Pinpoint the cell where the given text exists, returning its [x, y] midpoint coordinate. 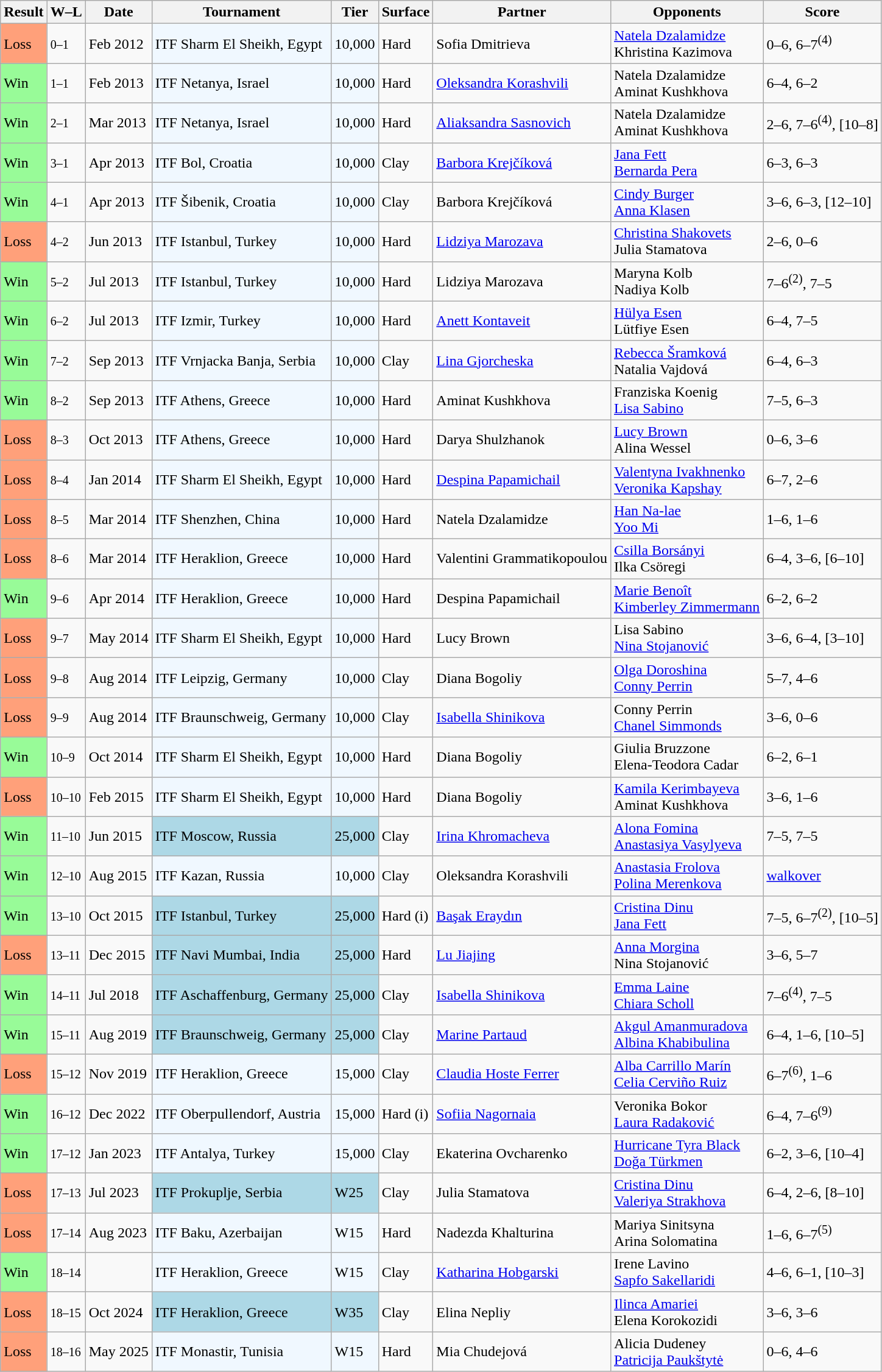
1–6, 6–7(5) [822, 1233]
Jan 2023 [118, 1154]
Partner [522, 12]
3–6, 0–6 [822, 718]
Lu Jiajing [522, 955]
Anastasia Frolova Polina Merenkova [687, 876]
0–1 [66, 44]
4–1 [66, 202]
Katharina Hobgarski [522, 1272]
Nadezda Khalturina [522, 1233]
Conny Perrin Chanel Simmonds [687, 718]
Aug 2019 [118, 1034]
17–12 [66, 1154]
0–6, 4–6 [822, 1351]
Hurricane Tyra Black Doğa Türkmen [687, 1154]
Veronika Bokor Laura Radaković [687, 1114]
Aug 2023 [118, 1233]
8–5 [66, 519]
2–6, 7–6(4), [10–8] [822, 123]
Surface [406, 12]
ITF Izmir, Turkey [241, 320]
15–12 [66, 1073]
Hülya Esen Lütfiye Esen [687, 320]
3–6, 5–7 [822, 955]
9–6 [66, 598]
0–6, 6–7(4) [822, 44]
5–7, 4–6 [822, 677]
Lucy Brown [522, 638]
6–7, 2–6 [822, 479]
11–10 [66, 836]
Ilinca Amariei Elena Korokozidi [687, 1312]
6–4, 6–2 [822, 83]
W35 [355, 1312]
15–11 [66, 1034]
6–7(6), 1–6 [822, 1073]
9–9 [66, 718]
Maryna Kolb Nadiya Kolb [687, 281]
ITF Leipzig, Germany [241, 677]
8–4 [66, 479]
ITF Bol, Croatia [241, 162]
Tier [355, 12]
7–5, 7–5 [822, 836]
Aug 2015 [118, 876]
Apr 2014 [118, 598]
10–9 [66, 757]
6–4, 2–6, [8–10] [822, 1193]
3–6, 6–3, [12–10] [822, 202]
ITF Kazan, Russia [241, 876]
Anett Kontaveit [522, 320]
Tournament [241, 12]
6–3, 6–3 [822, 162]
6–2, 6–1 [822, 757]
Alicia Dudeney Patricija Paukštytė [687, 1351]
Dec 2022 [118, 1114]
17–13 [66, 1193]
6–4, 7–5 [822, 320]
Marine Partaud [522, 1034]
10–10 [66, 797]
Feb 2015 [118, 797]
1–1 [66, 83]
ITF Shenzhen, China [241, 519]
Julia Stamatova [522, 1193]
3–6, 1–6 [822, 797]
7–5, 6–7(2), [10–5] [822, 915]
Alba Carrillo Marín Celia Cerviño Ruiz [687, 1073]
9–8 [66, 677]
6–4, 1–6, [10–5] [822, 1034]
Jun 2015 [118, 836]
3–6, 6–4, [3–10] [822, 638]
Jana Fett Bernarda Pera [687, 162]
Score [822, 12]
8–2 [66, 400]
ITF Navi Mumbai, India [241, 955]
Feb 2013 [118, 83]
18–15 [66, 1312]
1–6, 1–6 [822, 519]
Franziska Koenig Lisa Sabino [687, 400]
Kamila Kerimbayeva Aminat Kushkhova [687, 797]
5–2 [66, 281]
W25 [355, 1193]
Darya Shulzhanok [522, 440]
3–6, 3–6 [822, 1312]
7–5, 6–3 [822, 400]
13–11 [66, 955]
Csilla Borsányi Ilka Csöregi [687, 559]
ITF Monastir, Tunisia [241, 1351]
Irene Lavino Sapfo Sakellaridi [687, 1272]
17–14 [66, 1233]
Olga Doroshina Conny Perrin [687, 677]
14–11 [66, 994]
Feb 2012 [118, 44]
ITF Baku, Azerbaijan [241, 1233]
0–6, 3–6 [822, 440]
Sofia Dmitrieva [522, 44]
Dec 2015 [118, 955]
Valentyna Ivakhnenko Veronika Kapshay [687, 479]
Anna Morgina Nina Stojanović [687, 955]
2–1 [66, 123]
Christina Shakovets Julia Stamatova [687, 241]
3–1 [66, 162]
2–6, 0–6 [822, 241]
18–14 [66, 1272]
Natela Dzalamidze [522, 519]
ITF Vrnjacka Banja, Serbia [241, 361]
Marie Benoît Kimberley Zimmermann [687, 598]
13–10 [66, 915]
Elina Nepliy [522, 1312]
16–12 [66, 1114]
Giulia Bruzzone Elena-Teodora Cadar [687, 757]
Natela Dzalamidze Khristina Kazimova [687, 44]
Emma Laine Chiara Scholl [687, 994]
Oct 2014 [118, 757]
Oct 2015 [118, 915]
Alona Fomina Anastasiya Vasylyeva [687, 836]
Oct 2013 [118, 440]
Jun 2013 [118, 241]
Lina Gjorcheska [522, 361]
6–2 [66, 320]
Claudia Hoste Ferrer [522, 1073]
walkover [822, 876]
8–3 [66, 440]
8–6 [66, 559]
9–7 [66, 638]
12–10 [66, 876]
6–2, 6–2 [822, 598]
18–16 [66, 1351]
Lucy Brown Alina Wessel [687, 440]
Ekaterina Ovcharenko [522, 1154]
May 2014 [118, 638]
May 2025 [118, 1351]
Cristina Dinu Valeriya Strakhova [687, 1193]
Rebecca Šramková Natalia Vajdová [687, 361]
7–6(4), 7–5 [822, 994]
Mar 2013 [118, 123]
Lisa Sabino Nina Stojanović [687, 638]
Sofiia Nagornaia [522, 1114]
Irina Khromacheva [522, 836]
Mariya Sinitsyna Arina Solomatina [687, 1233]
7–6(2), 7–5 [822, 281]
6–4, 7–6(9) [822, 1114]
Jul 2018 [118, 994]
Jul 2023 [118, 1193]
ITF Prokuplje, Serbia [241, 1193]
W–L [66, 12]
6–4, 6–3 [822, 361]
Aminat Kushkhova [522, 400]
Akgul Amanmuradova Albina Khabibulina [687, 1034]
ITF Oberpullendorf, Austria [241, 1114]
Başak Eraydın [522, 915]
Result [24, 12]
6–2, 3–6, [10–4] [822, 1154]
Opponents [687, 12]
Cindy Burger Anna Klasen [687, 202]
Cristina Dinu Jana Fett [687, 915]
ITF Moscow, Russia [241, 836]
4–2 [66, 241]
ITF Aschaffenburg, Germany [241, 994]
6–4, 3–6, [6–10] [822, 559]
Jan 2014 [118, 479]
7–2 [66, 361]
Oct 2024 [118, 1312]
Aliaksandra Sasnovich [522, 123]
Valentini Grammatikopoulou [522, 559]
ITF Šibenik, Croatia [241, 202]
Mia Chudejová [522, 1351]
4–6, 6–1, [10–3] [822, 1272]
ITF Antalya, Turkey [241, 1154]
Han Na-lae Yoo Mi [687, 519]
Date [118, 12]
Nov 2019 [118, 1073]
